Pinpoint the cell where the given text exists, returning its (X, Y) midpoint coordinate. 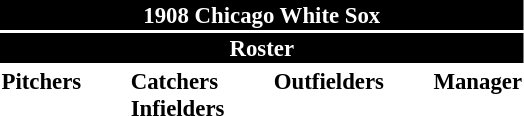
Roster (262, 48)
1908 Chicago White Sox (262, 15)
